Find where the given text appears and provide that cell's center as (X, Y) coordinate. 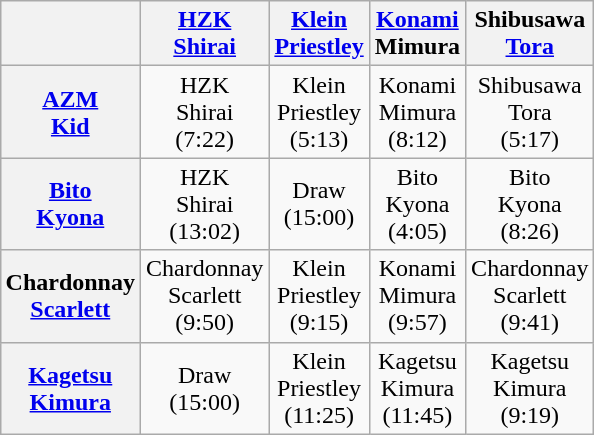
ChardonnayScarlett (70, 296)
BitoKyona(8:26) (530, 204)
KonamiMimura(8:12) (417, 112)
BitoKyona(4:05) (417, 204)
KagetsuKimura (70, 388)
HZKShirai(7:22) (204, 112)
ShibusawaTora(5:17) (530, 112)
KleinPriestley (319, 34)
BitoKyona (70, 204)
KagetsuKimura(11:45) (417, 388)
ChardonnayScarlett(9:50) (204, 296)
KleinPriestley(5:13) (319, 112)
KonamiMimura (417, 34)
AZMKid (70, 112)
ChardonnayScarlett(9:41) (530, 296)
HZKShirai(13:02) (204, 204)
KonamiMimura(9:57) (417, 296)
KleinPriestley(9:15) (319, 296)
ShibusawaTora (530, 34)
HZKShirai (204, 34)
KagetsuKimura(9:19) (530, 388)
KleinPriestley(11:25) (319, 388)
